Extract the (x, y) coordinate from the center of the cell holding the provided text.  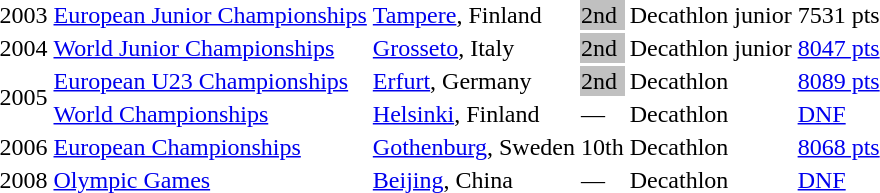
Erfurt, Germany (474, 81)
European Junior Championships (210, 15)
Tampere, Finland (474, 15)
10th (603, 147)
World Championships (210, 114)
Grosseto, Italy (474, 48)
European Championships (210, 147)
— (603, 114)
World Junior Championships (210, 48)
European U23 Championships (210, 81)
Gothenburg, Sweden (474, 147)
Helsinki, Finland (474, 114)
